For the text-containing cell, return its midpoint in (X, Y) coordinate format. 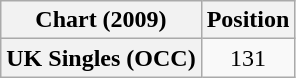
131 (248, 58)
UK Singles (OCC) (101, 58)
Chart (2009) (101, 20)
Position (248, 20)
